Search for the cell housing the specified text and yield its (x, y) center coordinate. 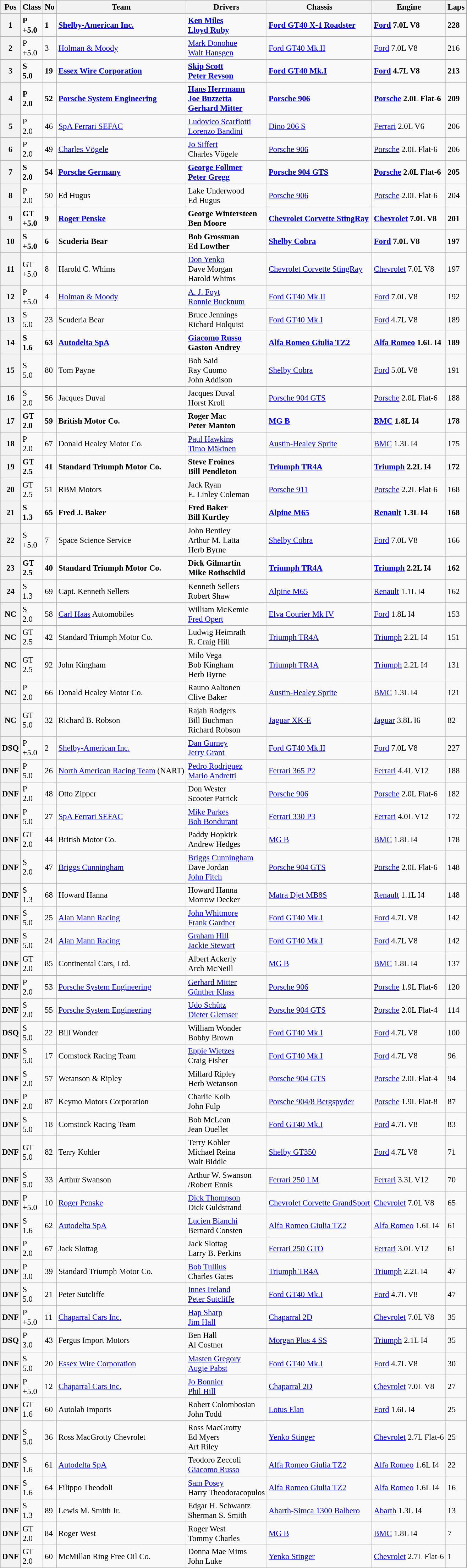
83 (456, 1124)
14 (11, 342)
Bruce Jennings Richard Holquist (226, 320)
94 (456, 1079)
Innes Ireland Peter Sutcliffe (226, 1295)
Ferrari 2.0L V6 (409, 126)
Laps (456, 7)
Giacomo Russo Gaston Andrey (226, 342)
85 (50, 964)
Ferrari 330 P3 (319, 817)
Tom Payne (121, 370)
59 (50, 421)
Dan Gurney Jerry Grant (226, 748)
Jacques Duval Horst Kroll (226, 398)
66 (50, 692)
Porsche 904/8 Bergspyder (319, 1101)
Keymo Motors Corporation (121, 1101)
Jaguar XK-E (319, 720)
Jacques Duval (121, 398)
15 (11, 370)
Capt. Kenneth Sellers (121, 591)
Howard Hanna (121, 895)
Class (32, 7)
166 (456, 540)
Lotus Elan (319, 1409)
William Wonder Bobby Brown (226, 1033)
Fred J. Baker (121, 513)
Engine (409, 7)
Skip Scott Peter Revson (226, 71)
Don Yenko Dave Morgan Harold Whims (226, 269)
227 (456, 748)
96 (456, 1055)
52 (50, 99)
175 (456, 444)
Terry Kohler (121, 1152)
58 (50, 614)
John Bentley Arthur M. Latta Herb Byrne (226, 540)
Dick Gilmartin Mike Rothschild (226, 568)
Arthur W. Swanson /Robert Ennis (226, 1180)
228 (456, 26)
121 (456, 692)
Jack Slottag (121, 1248)
80 (50, 370)
131 (456, 665)
Ford 1.6L I4 (409, 1409)
Graham Hill Jackie Stewart (226, 941)
Wetanson & Ripley (121, 1079)
Paddy Hopkirk Andrew Hedges (226, 839)
Eppie Wietzes Craig Fisher (226, 1055)
30 (456, 1363)
48 (50, 794)
Ferrari 3.0L V12 (409, 1248)
Peter Sutcliffe (121, 1295)
Bob Tullius Charles Gates (226, 1272)
Milo Vega Bob Kingham Herb Byrne (226, 665)
33 (50, 1180)
Gerhard Mitter Günther Klass (226, 987)
Otto Zipper (121, 794)
46 (50, 126)
Ford 5.0L V8 (409, 370)
201 (456, 218)
Rauno Aaltonen Clive Baker (226, 692)
56 (50, 398)
Ben Hall Al Costner (226, 1341)
Jo Bonnier Phil Hill (226, 1386)
57 (50, 1079)
Porsche Germany (121, 173)
George Follmer Peter Gregg (226, 173)
Renault 1.3L I4 (409, 513)
Paul Hawkins Timo Mäkinen (226, 444)
70 (456, 1180)
Kenneth Sellers Robert Shaw (226, 591)
44 (50, 839)
Masten Gregory Augie Pabst (226, 1363)
Dick Thompson Dick Guldstrand (226, 1203)
Hans Herrmann Joe Buzzetta Gerhard Mitter (226, 99)
Richard B. Robson (121, 720)
Roger Mac Peter Manton (226, 421)
Steve Froines Bill Pendleton (226, 467)
Carl Haas Automobiles (121, 614)
42 (50, 637)
Jo Siffert Charles Vögele (226, 149)
Abarth-Simca 1300 Balbero (319, 1510)
Lake Underwood Ed Hugus (226, 195)
Pos (11, 7)
153 (456, 614)
63 (50, 342)
Ross MacGrotty Chevrolet (121, 1437)
Fergus Import Motors (121, 1341)
137 (456, 964)
Team (121, 7)
Lewis M. Smith Jr. (121, 1510)
68 (50, 895)
Howard Hanna Morrow Decker (226, 895)
Continental Cars, Ltd. (121, 964)
Ed Hugus (121, 195)
64 (50, 1488)
Ludwig Heimrath R. Craig Hill (226, 637)
No (50, 7)
Morgan Plus 4 SS (319, 1341)
Ferrari 4.4L V12 (409, 771)
205 (456, 173)
Briggs Cunningham Dave Jordan John Fitch (226, 867)
40 (50, 568)
36 (50, 1437)
Jack Ryan E. Linley Coleman (226, 490)
Bob Grossman Ed Lowther (226, 241)
26 (50, 771)
Ken Miles Lloyd Ruby (226, 26)
Roger West (121, 1533)
Triumph 2.1L I4 (409, 1341)
5 (11, 126)
62 (50, 1226)
55 (50, 1010)
100 (456, 1033)
Jaguar 3.8L I6 (409, 720)
Bob McLean Jean Ouellet (226, 1124)
Rajah Rodgers Bill Buchman Richard Robson (226, 720)
Chevrolet Corvette GrandSport (319, 1203)
Filippo Theodoli (121, 1488)
Sam Posey Harry Theodoracopulos (226, 1488)
89 (50, 1510)
92 (50, 665)
John Whitmore Frank Gardner (226, 918)
Fred Baker Bill Kurtley (226, 513)
Ford 1.8L I4 (409, 614)
204 (456, 195)
69 (50, 591)
Chassis (319, 7)
Abarth 1.3L I4 (409, 1510)
Lucien Bianchi Bernard Consten (226, 1226)
Roger West Tommy Charles (226, 1533)
Udo Schütz Dieter Glemser (226, 1010)
120 (456, 987)
Elva Courier Mk IV (319, 614)
151 (456, 637)
Don Wester Scooter Patrick (226, 794)
Teodoro Zeccoli Giacomo Russo (226, 1465)
41 (50, 467)
49 (50, 149)
114 (456, 1010)
43 (50, 1341)
John Kingham (121, 665)
Bill Wonder (121, 1033)
Donna Mae Mims John Luke (226, 1557)
GT1.6 (32, 1409)
Albert Ackerly Arch McNeill (226, 964)
Millard Ripley Herb Wetanson (226, 1079)
Hap Sharp Jim Hall (226, 1317)
213 (456, 71)
Autolab Imports (121, 1409)
Harold C. Whims (121, 269)
Charlie Kolb John Fulp (226, 1101)
53 (50, 987)
RBM Motors (121, 490)
Bob Said Ray Cuomo John Addison (226, 370)
Porsche 2.2L Flat-6 (409, 490)
Ferrari 3.3L V12 (409, 1180)
192 (456, 297)
Charles Vögele (121, 149)
Ferrari 250 LM (319, 1180)
209 (456, 99)
Matra Djet MB8S (319, 895)
Space Science Service (121, 540)
182 (456, 794)
Ferrari 250 GTO (319, 1248)
George Wintersteen Ben Moore (226, 218)
Dino 206 S (319, 126)
Porsche 1.9L Flat-8 (409, 1101)
Mark Donohue Walt Hansgen (226, 48)
Drivers (226, 7)
216 (456, 48)
Shelby GT350 (319, 1152)
Porsche 911 (319, 490)
Pedro Rodriguez Mario Andretti (226, 771)
Briggs Cunningham (121, 867)
Arthur Swanson (121, 1180)
Porsche 1.9L Flat-6 (409, 987)
50 (50, 195)
71 (456, 1152)
32 (50, 720)
51 (50, 490)
Mike Parkes Bob Bondurant (226, 817)
North American Racing Team (NART) (121, 771)
A. J. Foyt Ronnie Bucknum (226, 297)
Robert Colombosian John Todd (226, 1409)
Ferrari 4.0L V12 (409, 817)
Terry Kohler Michael Reina Walt Biddle (226, 1152)
Ford GT40 X-1 Roadster (319, 26)
William McKemie Fred Opert (226, 614)
54 (50, 173)
39 (50, 1272)
Ross MacGrotty Ed MyersArt Riley (226, 1437)
Ferrari 365 P2 (319, 771)
84 (50, 1533)
Jack Slottag Larry B. Perkins (226, 1248)
Ludovico Scarfiotti Lorenzo Bandini (226, 126)
McMillan Ring Free Oil Co. (121, 1557)
191 (456, 370)
Edgar H. Schwantz Sherman S. Smith (226, 1510)
